Return the [x, y] coordinate for the center point of the cell that contains the specified text.  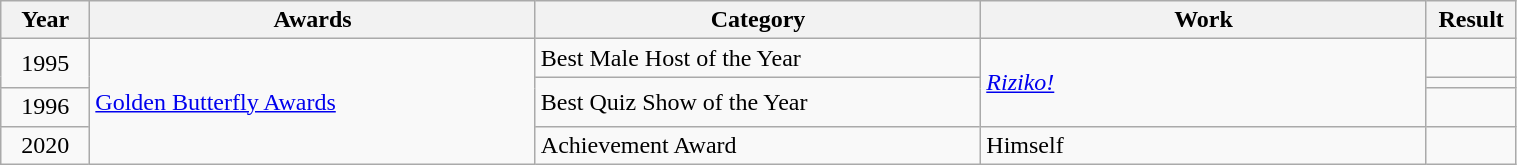
Year [46, 20]
2020 [46, 145]
Riziko! [1204, 82]
Result [1471, 20]
Best Quiz Show of the Year [758, 102]
Himself [1204, 145]
Work [1204, 20]
Category [758, 20]
1996 [46, 107]
Best Male Host of the Year [758, 58]
Achievement Award [758, 145]
Golden Butterfly Awards [312, 102]
1995 [46, 64]
Awards [312, 20]
